Pinpoint the cell where the given text exists, returning its [X, Y] midpoint coordinate. 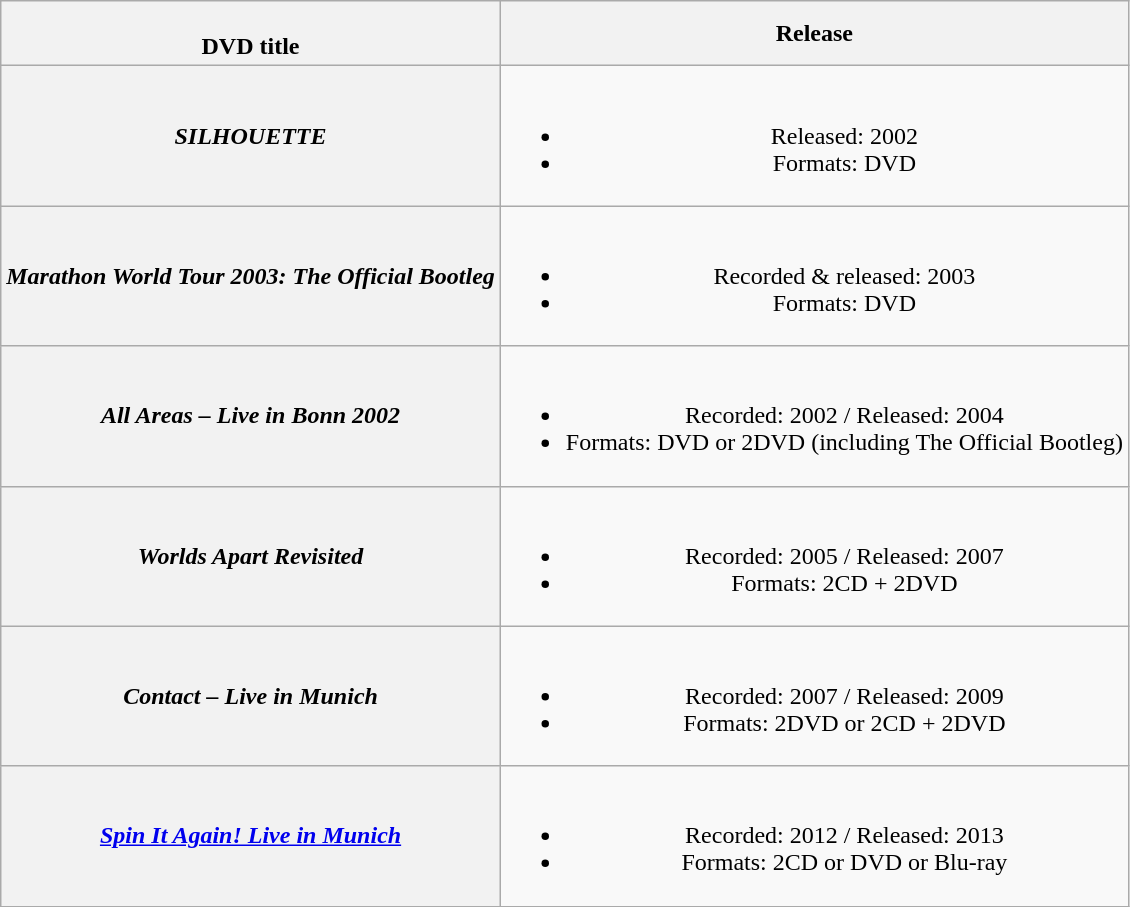
Recorded & released: 2003Formats: DVD [814, 276]
SILHOUETTE [251, 136]
Marathon World Tour 2003: The Official Bootleg [251, 276]
DVD title [251, 34]
Worlds Apart Revisited [251, 556]
All Areas – Live in Bonn 2002 [251, 416]
Release [814, 34]
Recorded: 2005 / Released: 2007Formats: 2CD + 2DVD [814, 556]
Contact – Live in Munich [251, 696]
Released: 2002Formats: DVD [814, 136]
Spin It Again! Live in Munich [251, 836]
Recorded: 2012 / Released: 2013Formats: 2CD or DVD or Blu-ray [814, 836]
Recorded: 2002 / Released: 2004Formats: DVD or 2DVD (including The Official Bootleg) [814, 416]
Recorded: 2007 / Released: 2009Formats: 2DVD or 2CD + 2DVD [814, 696]
